Capture the cell that displays the provided text and extract its [x, y] central coordinate. 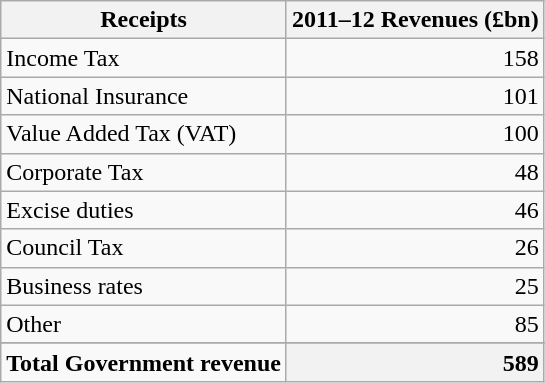
25 [415, 286]
100 [415, 134]
48 [415, 172]
46 [415, 210]
Corporate Tax [144, 172]
Total Government revenue [144, 362]
Other [144, 324]
Business rates [144, 286]
Income Tax [144, 58]
26 [415, 248]
2011–12 Revenues (£bn) [415, 20]
Receipts [144, 20]
National Insurance [144, 96]
158 [415, 58]
Council Tax [144, 248]
Excise duties [144, 210]
589 [415, 362]
101 [415, 96]
Value Added Tax (VAT) [144, 134]
85 [415, 324]
